From the cell containing the given text, extract its center point as (X, Y) coordinate. 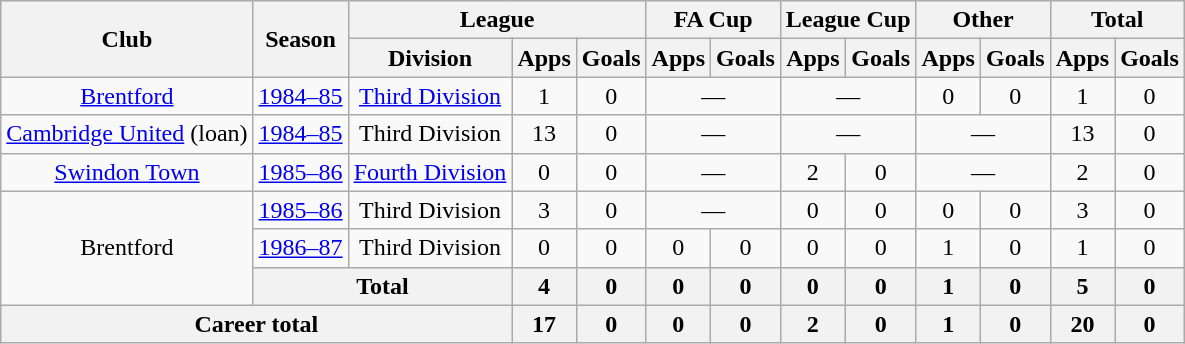
1986–87 (300, 248)
Other (983, 20)
Career total (256, 324)
4 (544, 286)
17 (544, 324)
Swindon Town (127, 172)
Cambridge United (loan) (127, 134)
Division (430, 58)
League (497, 20)
Season (300, 39)
Fourth Division (430, 172)
League Cup (848, 20)
20 (1082, 324)
5 (1082, 286)
FA Cup (713, 20)
Club (127, 39)
